Determine the [x, y] coordinate at the center of the cell enclosing the given text.  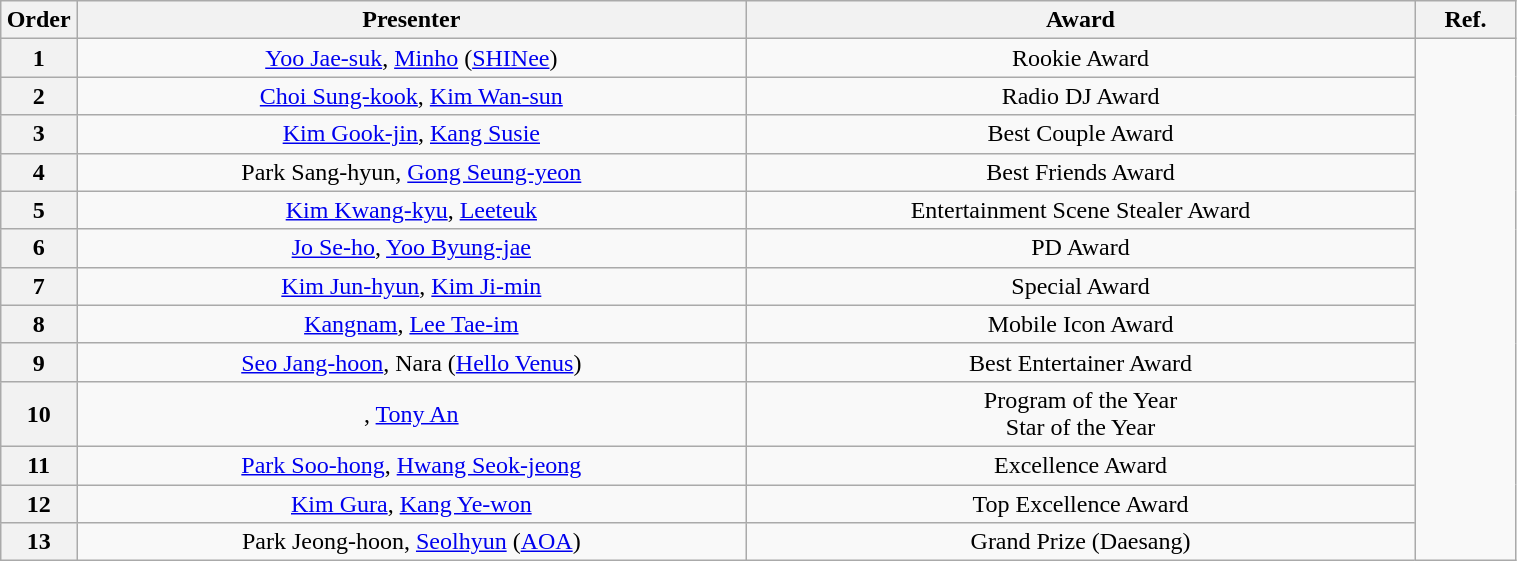
Best Friends Award [1080, 172]
Kim Jun-hyun, Kim Ji-min [411, 286]
Best Entertainer Award [1080, 362]
Seo Jang-hoon, Nara (Hello Venus) [411, 362]
Jo Se-ho, Yoo Byung-jae [411, 248]
Park Sang-hyun, Gong Seung-yeon [411, 172]
Best Couple Award [1080, 134]
, Tony An [411, 414]
Yoo Jae-suk, Minho (SHINee) [411, 58]
Presenter [411, 20]
3 [39, 134]
Park Soo-hong, Hwang Seok-jeong [411, 465]
Kim Gook-jin, Kang Susie [411, 134]
Special Award [1080, 286]
8 [39, 324]
10 [39, 414]
Award [1080, 20]
Rookie Award [1080, 58]
Radio DJ Award [1080, 96]
PD Award [1080, 248]
Park Jeong-hoon, Seolhyun (AOA) [411, 542]
Kangnam, Lee Tae-im [411, 324]
Grand Prize (Daesang) [1080, 542]
5 [39, 210]
Top Excellence Award [1080, 503]
Order [39, 20]
13 [39, 542]
9 [39, 362]
Entertainment Scene Stealer Award [1080, 210]
11 [39, 465]
1 [39, 58]
12 [39, 503]
Kim Gura, Kang Ye-won [411, 503]
Program of the YearStar of the Year [1080, 414]
Ref. [1466, 20]
Mobile Icon Award [1080, 324]
4 [39, 172]
Choi Sung-kook, Kim Wan-sun [411, 96]
6 [39, 248]
Excellence Award [1080, 465]
Kim Kwang-kyu, Leeteuk [411, 210]
2 [39, 96]
7 [39, 286]
